Locate the cell with the specified text and output its (X, Y) center coordinate. 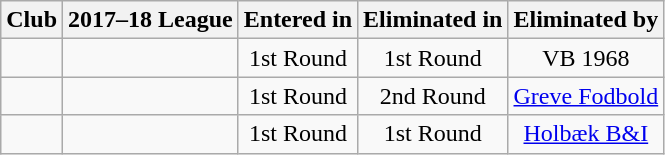
Eliminated in (433, 20)
Club (32, 20)
Eliminated by (586, 20)
Holbæk B&I (586, 134)
Entered in (298, 20)
2nd Round (433, 96)
2017–18 League (151, 20)
VB 1968 (586, 58)
Greve Fodbold (586, 96)
